Locate the cell with the specified text and output its [X, Y] center coordinate. 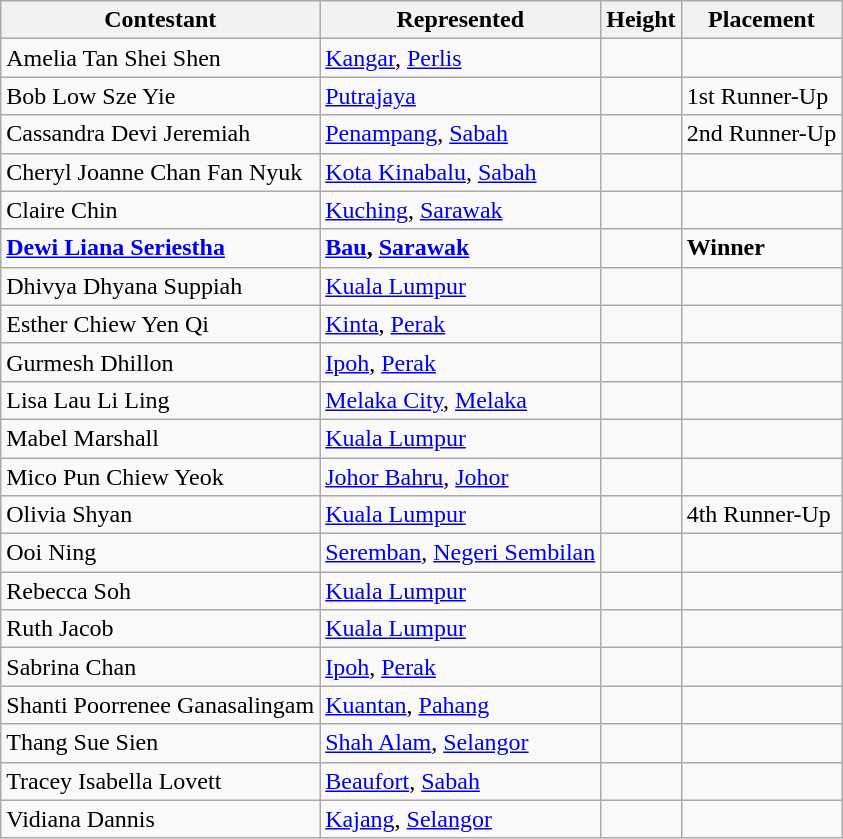
Kota Kinabalu, Sabah [460, 172]
Height [641, 20]
Placement [762, 20]
Represented [460, 20]
Ooi Ning [160, 553]
Lisa Lau Li Ling [160, 400]
Vidiana Dannis [160, 819]
Kuching, Sarawak [460, 210]
Mico Pun Chiew Yeok [160, 477]
Johor Bahru, Johor [460, 477]
Amelia Tan Shei Shen [160, 58]
Shah Alam, Selangor [460, 743]
Beaufort, Sabah [460, 781]
Bau, Sarawak [460, 248]
Cassandra Devi Jeremiah [160, 134]
Rebecca Soh [160, 591]
Contestant [160, 20]
Ruth Jacob [160, 629]
Putrajaya [460, 96]
Winner [762, 248]
Dewi Liana Seriestha [160, 248]
Melaka City, Melaka [460, 400]
Kajang, Selangor [460, 819]
Tracey Isabella Lovett [160, 781]
Kinta, Perak [460, 324]
Shanti Poorrenee Ganasalingam [160, 705]
Esther Chiew Yen Qi [160, 324]
Seremban, Negeri Sembilan [460, 553]
Mabel Marshall [160, 438]
Claire Chin [160, 210]
Gurmesh Dhillon [160, 362]
4th Runner-Up [762, 515]
Olivia Shyan [160, 515]
Bob Low Sze Yie [160, 96]
Dhivya Dhyana Suppiah [160, 286]
Kangar, Perlis [460, 58]
1st Runner-Up [762, 96]
Cheryl Joanne Chan Fan Nyuk [160, 172]
Thang Sue Sien [160, 743]
Kuantan, Pahang [460, 705]
Penampang, Sabah [460, 134]
Sabrina Chan [160, 667]
2nd Runner-Up [762, 134]
